From the cell containing the given text, extract its center point as [X, Y] coordinate. 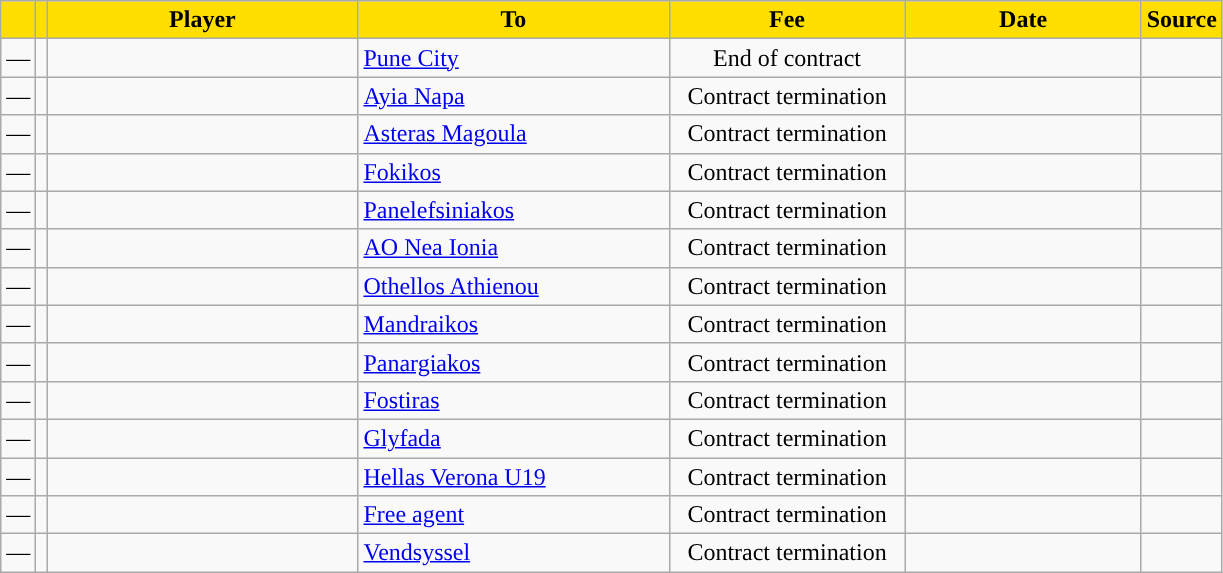
End of contract [787, 58]
AO Nea Ionia [514, 248]
Source [1182, 20]
Date [1023, 20]
Ayia Napa [514, 96]
Glyfada [514, 438]
Fokikos [514, 172]
Fee [787, 20]
Panargiakos [514, 362]
Fostiras [514, 400]
Hellas Verona U19 [514, 477]
Othellos Athienou [514, 286]
Vendsyssel [514, 553]
Asteras Magoula [514, 134]
Panelefsiniakos [514, 210]
To [514, 20]
Free agent [514, 515]
Pune City [514, 58]
Mandraikos [514, 324]
Player [202, 20]
